Output the [X, Y] coordinate of the center of the cell containing the given text.  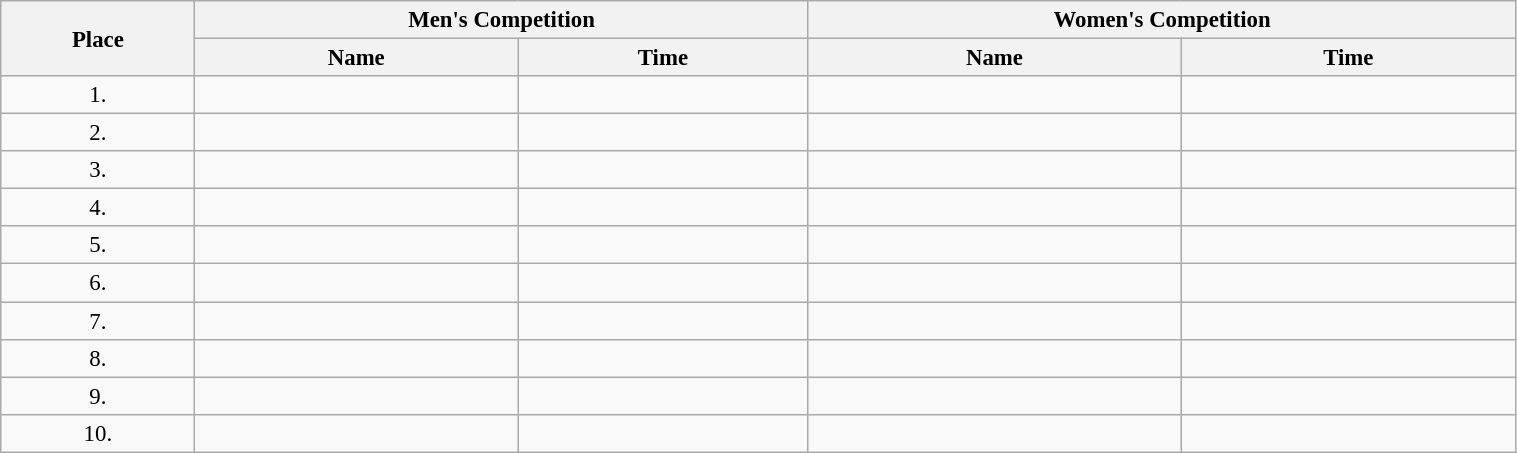
Women's Competition [1162, 20]
8. [98, 358]
Men's Competition [502, 20]
7. [98, 321]
10. [98, 433]
6. [98, 283]
5. [98, 245]
1. [98, 95]
9. [98, 396]
4. [98, 208]
3. [98, 170]
Place [98, 38]
2. [98, 133]
